Output the (X, Y) coordinate of the center of the cell containing the given text.  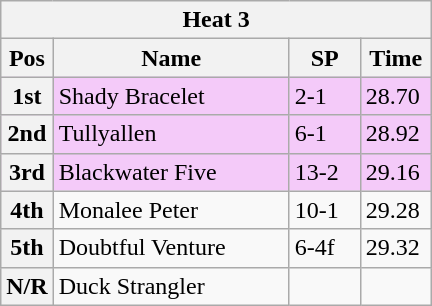
N/R (27, 286)
Heat 3 (216, 20)
6-1 (324, 134)
Doubtful Venture (171, 248)
28.92 (396, 134)
Shady Bracelet (171, 96)
4th (27, 210)
Name (171, 58)
6-4f (324, 248)
Time (396, 58)
5th (27, 248)
Pos (27, 58)
29.32 (396, 248)
1st (27, 96)
Blackwater Five (171, 172)
2-1 (324, 96)
Duck Strangler (171, 286)
SP (324, 58)
29.16 (396, 172)
Tullyallen (171, 134)
Monalee Peter (171, 210)
13-2 (324, 172)
10-1 (324, 210)
3rd (27, 172)
29.28 (396, 210)
2nd (27, 134)
28.70 (396, 96)
